Capture the cell that displays the provided text and extract its (X, Y) central coordinate. 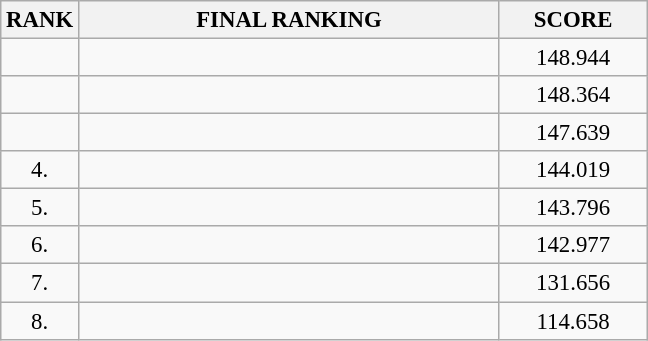
114.658 (572, 321)
131.656 (572, 283)
6. (40, 245)
7. (40, 283)
142.977 (572, 245)
143.796 (572, 208)
148.364 (572, 95)
SCORE (572, 20)
RANK (40, 20)
FINAL RANKING (288, 20)
144.019 (572, 170)
8. (40, 321)
147.639 (572, 133)
4. (40, 170)
5. (40, 208)
148.944 (572, 58)
